Return (X, Y) of the center of cell containing provided text 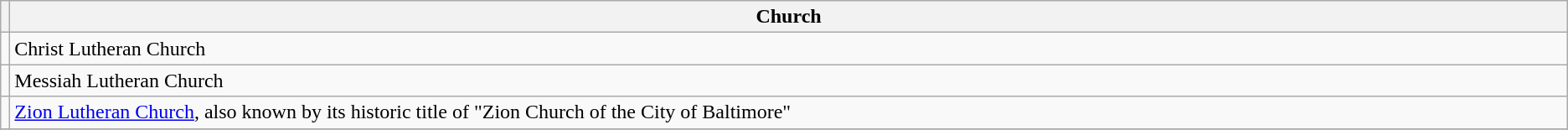
Church (789, 17)
Messiah Lutheran Church (789, 81)
Zion Lutheran Church, also known by its historic title of "Zion Church of the City of Baltimore" (789, 112)
Christ Lutheran Church (789, 49)
